Locate the cell with the specified text and output its (X, Y) center coordinate. 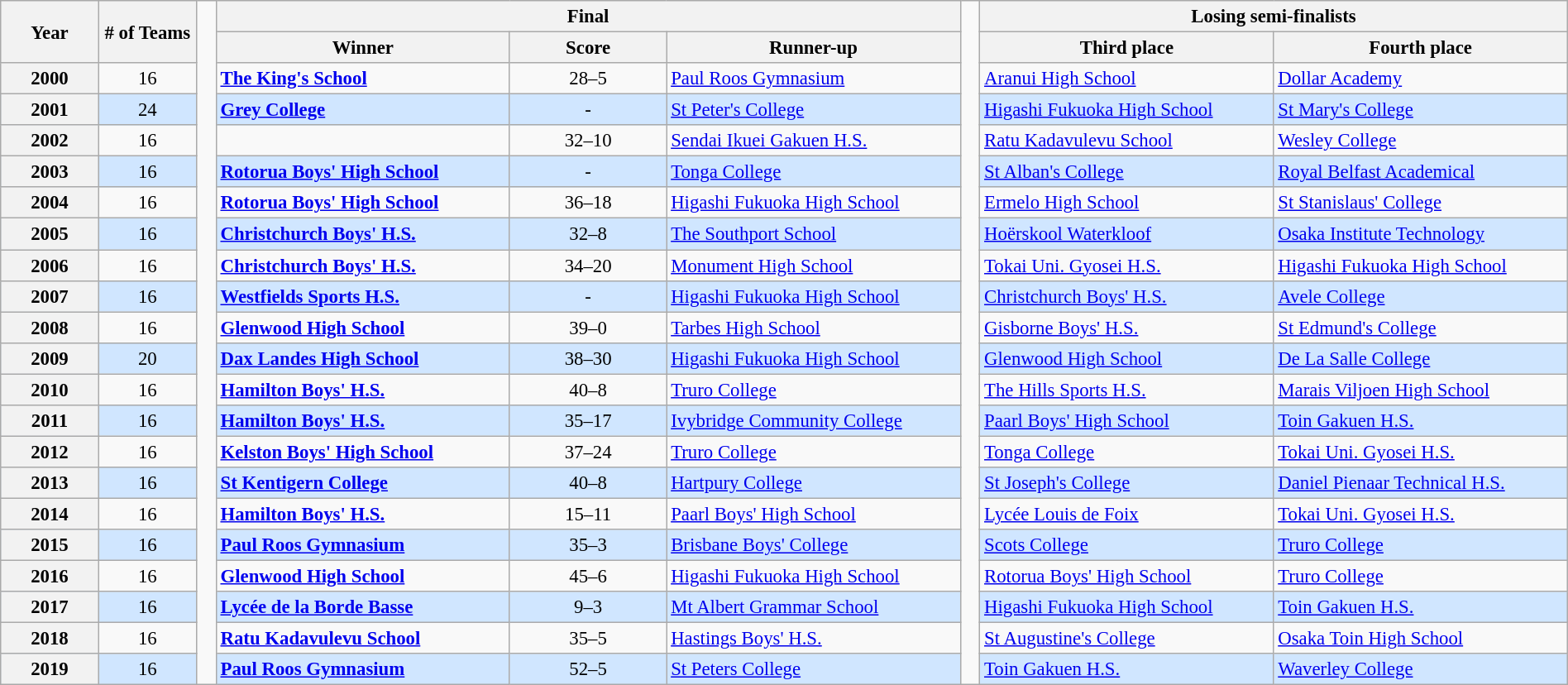
St Mary's College (1421, 110)
Winner (362, 48)
35–3 (587, 545)
35–17 (587, 421)
Ivybridge Community College (814, 421)
2004 (50, 203)
20 (147, 358)
Wesley College (1421, 141)
2007 (50, 296)
Monument High School (814, 266)
Runner-up (814, 48)
Gisborne Boys' H.S. (1126, 328)
2011 (50, 421)
15–11 (587, 514)
The Hills Sports H.S. (1126, 390)
Hoërskool Waterkloof (1126, 234)
Hartpury College (814, 483)
St Kentigern College (362, 483)
Lycée Louis de Foix (1126, 514)
Brisbane Boys' College (814, 545)
2002 (50, 141)
Dollar Academy (1421, 79)
# of Teams (147, 31)
2017 (50, 607)
The King's School (362, 79)
Waverley College (1421, 669)
Scots College (1126, 545)
Final (588, 17)
Tarbes High School (814, 328)
35–5 (587, 639)
Year (50, 31)
Kelston Boys' High School (362, 452)
Sendai Ikuei Gakuen H.S. (814, 141)
2012 (50, 452)
2019 (50, 669)
2001 (50, 110)
24 (147, 110)
Dax Landes High School (362, 358)
St Peter's College (814, 110)
Marais Viljoen High School (1421, 390)
32–10 (587, 141)
2010 (50, 390)
2009 (50, 358)
Osaka Institute Technology (1421, 234)
St Peters College (814, 669)
St Alban's College (1126, 172)
Mt Albert Grammar School (814, 607)
36–18 (587, 203)
2008 (50, 328)
2013 (50, 483)
St Edmund's College (1421, 328)
Daniel Pienaar Technical H.S. (1421, 483)
Ermelo High School (1126, 203)
Royal Belfast Academical (1421, 172)
2005 (50, 234)
Avele College (1421, 296)
Fourth place (1421, 48)
45–6 (587, 577)
38–30 (587, 358)
2014 (50, 514)
2006 (50, 266)
52–5 (587, 669)
Third place (1126, 48)
2003 (50, 172)
St Stanislaus' College (1421, 203)
Losing semi-finalists (1274, 17)
St Joseph's College (1126, 483)
Hastings Boys' H.S. (814, 639)
28–5 (587, 79)
Westfields Sports H.S. (362, 296)
32–8 (587, 234)
37–24 (587, 452)
2015 (50, 545)
2016 (50, 577)
Osaka Toin High School (1421, 639)
Grey College (362, 110)
39–0 (587, 328)
34–20 (587, 266)
2000 (50, 79)
2018 (50, 639)
Lycée de la Borde Basse (362, 607)
De La Salle College (1421, 358)
9–3 (587, 607)
The Southport School (814, 234)
Score (587, 48)
St Augustine's College (1126, 639)
Aranui High School (1126, 79)
